Capture the cell that displays the provided text and extract its (x, y) central coordinate. 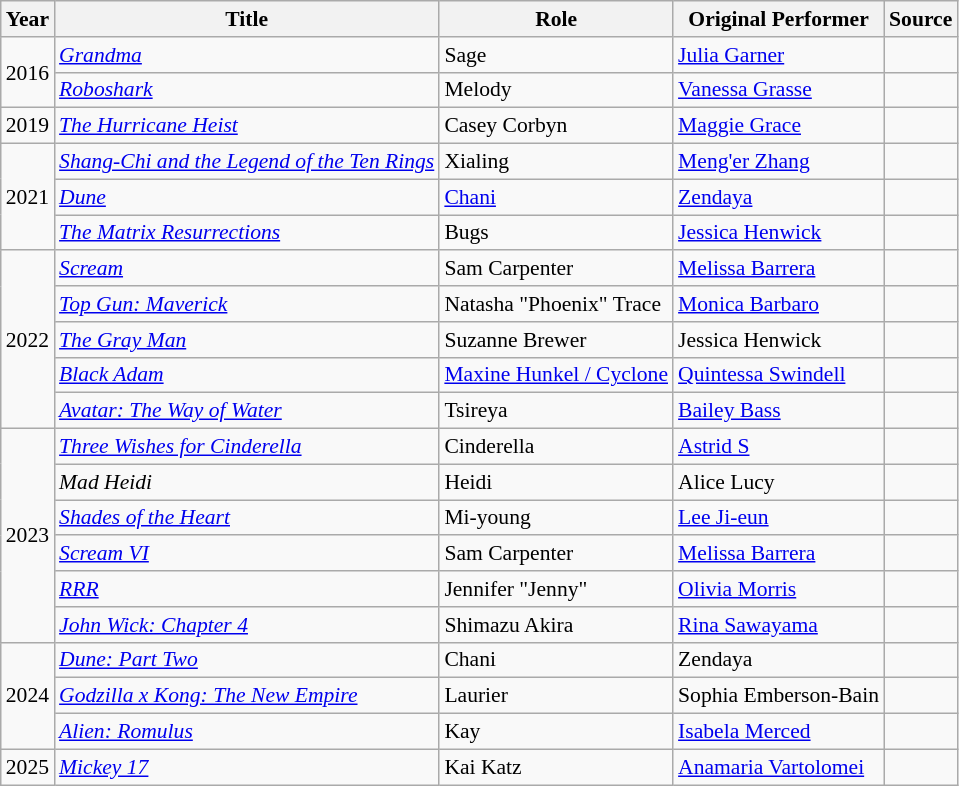
Casey Corbyn (556, 126)
Heidi (556, 482)
Bailey Bass (778, 411)
2021 (28, 198)
Shades of the Heart (246, 518)
Tsireya (556, 411)
2025 (28, 767)
Kay (556, 732)
Grandma (246, 55)
Role (556, 19)
John Wick: Chapter 4 (246, 625)
Natasha "Phoenix" Trace (556, 304)
Xialing (556, 162)
Cinderella (556, 447)
Scream VI (246, 554)
Dune: Part Two (246, 660)
Sage (556, 55)
Astrid S (778, 447)
Kai Katz (556, 767)
Roboshark (246, 90)
Olivia Morris (778, 589)
Lee Ji-eun (778, 518)
2019 (28, 126)
Jennifer "Jenny" (556, 589)
2024 (28, 696)
Shimazu Akira (556, 625)
Suzanne Brewer (556, 340)
Source (920, 19)
Three Wishes for Cinderella (246, 447)
Julia Garner (778, 55)
Maxine Hunkel / Cyclone (556, 375)
2016 (28, 72)
Mi-young (556, 518)
Isabela Merced (778, 732)
Scream (246, 269)
The Matrix Resurrections (246, 233)
Anamaria Vartolomei (778, 767)
Meng'er Zhang (778, 162)
Shang-Chi and the Legend of the Ten Rings (246, 162)
Mad Heidi (246, 482)
2022 (28, 340)
Alien: Romulus (246, 732)
Alice Lucy (778, 482)
2023 (28, 536)
Year (28, 19)
Bugs (556, 233)
Rina Sawayama (778, 625)
RRR (246, 589)
Original Performer (778, 19)
The Gray Man (246, 340)
Top Gun: Maverick (246, 304)
Sophia Emberson-Bain (778, 696)
Godzilla x Kong: The New Empire (246, 696)
Laurier (556, 696)
Black Adam (246, 375)
Quintessa Swindell (778, 375)
Melody (556, 90)
The Hurricane Heist (246, 126)
Dune (246, 197)
Avatar: The Way of Water (246, 411)
Maggie Grace (778, 126)
Mickey 17 (246, 767)
Monica Barbaro (778, 304)
Vanessa Grasse (778, 90)
Title (246, 19)
